Identify which cell holds the provided text, then report its (X, Y) central coordinate. 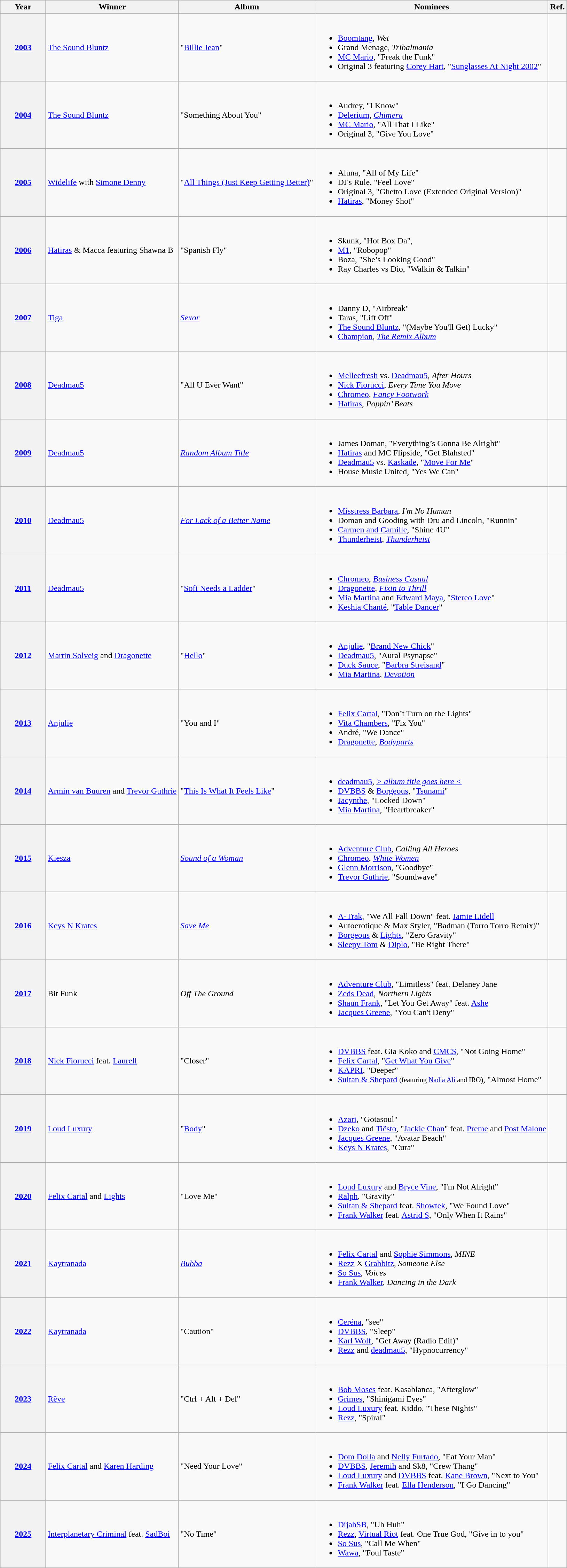
deadmau5, > album title goes here <DVBBS & Borgeous, "Tsunami"Jacynthe, "Locked Down"Mia Martina, "Heartbreaker" (432, 791)
2021 (23, 1264)
Aluna, "All of My Life"DJ's Rule, "Feel Love"Original 3, "Ghetto Love (Extended Original Version)"Hatiras, "Money Shot" (432, 182)
Hatiras & Macca featuring Shawna B (112, 250)
"Body" (247, 1129)
"Billie Jean" (247, 47)
Anjulie, "Brand New Chick"Deadmau5, "Aural Psynapse"Duck Sauce, "Barbra Streisand"Mia Martina, Devotion (432, 655)
Random Album Title (247, 453)
2003 (23, 47)
"Sofi Needs a Ladder" (247, 588)
"You and I" (247, 723)
Interplanetary Criminal feat. SadBoi (112, 1534)
"All U Ever Want" (247, 385)
2017 (23, 993)
2024 (23, 1466)
2023 (23, 1399)
Felix Cartal, "Don’t Turn on the Lights" Vita Chambers, "Fix You"André, "We Dance"Dragonette, Bodyparts (432, 723)
Skunk, "Hot Box Da",M1, "Robopop"Boza, "She’s Looking Good"Ray Charles vs Dio, "Walkin & Talkin" (432, 250)
Danny D, "Airbreak"Taras, "Lift Off"The Sound Bluntz, "(Maybe You'll Get) Lucky"Champion, The Remix Album (432, 318)
Martin Solveig and Dragonette (112, 655)
Save Me (247, 926)
Felix Cartal and Lights (112, 1196)
Boomtang, WetGrand Menage, TribalmaniaMC Mario, "Freak the Funk"Original 3 featuring Corey Hart, "Sunglasses At Night 2002" (432, 47)
2010 (23, 520)
2004 (23, 115)
"Spanish Fly" (247, 250)
Chromeo, Business CasualDragonette, Fixin to ThrillMia Martina and Edward Maya, "Stereo Love"Keshia Chanté, "Table Dancer" (432, 588)
2019 (23, 1129)
2025 (23, 1534)
"This Is What It Feels Like" (247, 791)
2018 (23, 1061)
"Caution" (247, 1331)
Azari, "Gotasoul"Dzeko and Tiësto, "Jackie Chan" feat. Preme and Post MaloneJacques Greene, "Avatar Beach"Keys N Krates, "Cura" (432, 1129)
Nick Fiorucci feat. Laurell (112, 1061)
DijahSB, "Uh Huh"Rezz, Virtual Riot feat. One True God, "Give in to you"So Sus, "Call Me When"Wawa, "Foul Taste" (432, 1534)
Felix Cartal and Sophie Simmons, MINERezz X Grabbitz, Someone ElseSo Sus, VoicesFrank Walker, Dancing in the Dark (432, 1264)
2005 (23, 182)
2020 (23, 1196)
Armin van Buuren and Trevor Guthrie (112, 791)
Bit Funk (112, 993)
For Lack of a Better Name (247, 520)
2022 (23, 1331)
Keys N Krates (112, 926)
Kiesza (112, 858)
"Ctrl + Alt + Del" (247, 1399)
"No Time" (247, 1534)
Album (247, 7)
"Love Me" (247, 1196)
Winner (112, 7)
Bubba (247, 1264)
Tiga (112, 318)
Nominees (432, 7)
2013 (23, 723)
Rêve (112, 1399)
"Hello" (247, 655)
2016 (23, 926)
2007 (23, 318)
2011 (23, 588)
2015 (23, 858)
Widelife with Simone Denny (112, 182)
Adventure Club, Calling All HeroesChromeo, White WomenGlenn Morrison, "Goodbye"Trevor Guthrie, "Soundwave" (432, 858)
2012 (23, 655)
"Something About You" (247, 115)
Ref. (558, 7)
Misstress Barbara, I'm No HumanDoman and Gooding with Dru and Lincoln, "Runnin"Carmen and Camille, "Shine 4U"Thunderheist, Thunderheist (432, 520)
2014 (23, 791)
"All Things (Just Keep Getting Better)" (247, 182)
Felix Cartal and Karen Harding (112, 1466)
Sexor (247, 318)
Year (23, 7)
Bob Moses feat. Kasablanca, "Afterglow"Grimes, "Shinigami Eyes"Loud Luxury feat. Kiddo, "These Nights"Rezz, "Spiral" (432, 1399)
Sound of a Woman (247, 858)
Anjulie (112, 723)
Off The Ground (247, 993)
Ceréna, "see"DVBBS, "Sleep"Karl Wolf, "Get Away (Radio Edit)"Rezz and deadmau5, "Hypnocurrency" (432, 1331)
2008 (23, 385)
"Need Your Love" (247, 1466)
Adventure Club, "Limitless" feat. Delaney JaneZeds Dead, Northern LightsShaun Frank, "Let You Get Away" feat. AsheJacques Greene, "You Can't Deny" (432, 993)
Melleefresh vs. Deadmau5, After HoursNick Fiorucci, Every Time You MoveChromeo, Fancy FootworkHatiras, Poppin’ Beats (432, 385)
2006 (23, 250)
2009 (23, 453)
"Closer" (247, 1061)
Audrey, "I Know"Delerium, ChimeraMC Mario, "All That I Like"Original 3, "Give You Love" (432, 115)
Loud Luxury (112, 1129)
